Provide the (X, Y) coordinate of the cell's center where the given text is located.  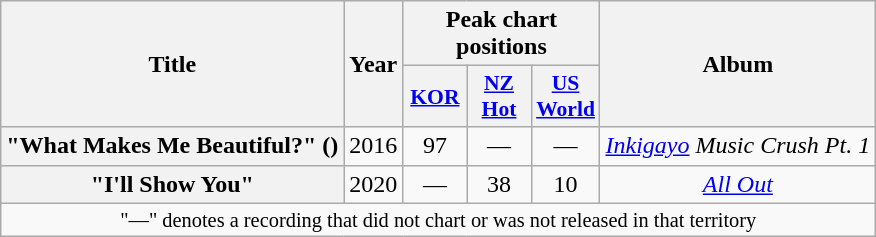
NZHot (499, 96)
Year (374, 64)
Peak chart positions (502, 34)
USWorld (566, 96)
"I'll Show You" (172, 184)
97 (435, 146)
All Out (738, 184)
"What Makes Me Beautiful?" () (172, 146)
Album (738, 64)
Title (172, 64)
Inkigayo Music Crush Pt. 1 (738, 146)
2020 (374, 184)
38 (499, 184)
KOR (435, 96)
2016 (374, 146)
10 (566, 184)
"—" denotes a recording that did not chart or was not released in that territory (438, 220)
